Output the (X, Y) coordinate of the center of the cell containing the given text.  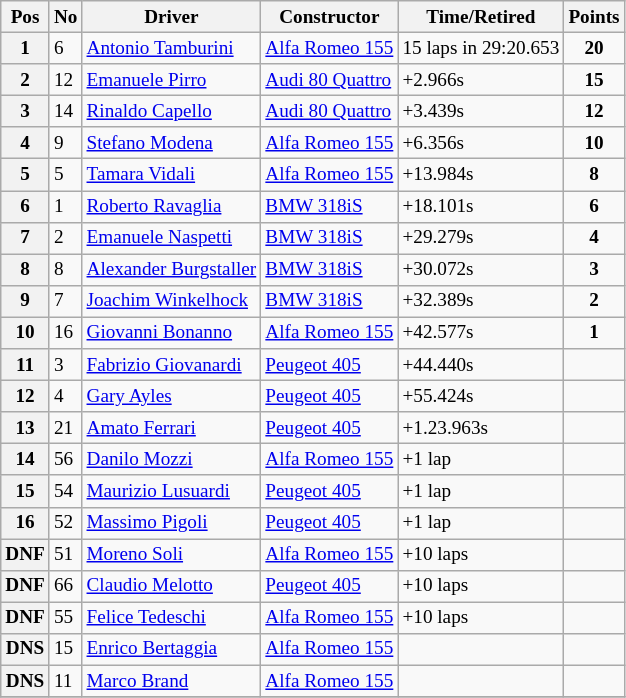
+42.577s (481, 333)
+29.279s (481, 238)
20 (594, 48)
Emanuele Pirro (172, 80)
Gary Ayles (172, 396)
Giovanni Bonanno (172, 333)
+3.439s (481, 111)
Pos (26, 17)
+44.440s (481, 365)
Stefano Modena (172, 143)
Alexander Burgstaller (172, 270)
+6.356s (481, 143)
13 (26, 428)
Points (594, 17)
Joachim Winkelhock (172, 301)
Emanuele Naspetti (172, 238)
+55.424s (481, 396)
15 laps in 29:20.653 (481, 48)
Driver (172, 17)
55 (66, 618)
No (66, 17)
+32.389s (481, 301)
54 (66, 491)
66 (66, 586)
Roberto Ravaglia (172, 206)
Constructor (330, 17)
21 (66, 428)
+13.984s (481, 175)
Enrico Bertaggia (172, 649)
+18.101s (481, 206)
+30.072s (481, 270)
Maurizio Lusuardi (172, 491)
Claudio Melotto (172, 586)
Time/Retired (481, 17)
Tamara Vidali (172, 175)
Felice Tedeschi (172, 618)
Massimo Pigoli (172, 523)
+1.23.963s (481, 428)
52 (66, 523)
Fabrizio Giovanardi (172, 365)
Marco Brand (172, 681)
Moreno Soli (172, 554)
+2.966s (481, 80)
Rinaldo Capello (172, 111)
Amato Ferrari (172, 428)
Danilo Mozzi (172, 460)
56 (66, 460)
Antonio Tamburini (172, 48)
51 (66, 554)
